Scan for the cell matching the given text and deliver its [X, Y] coordinate at center. 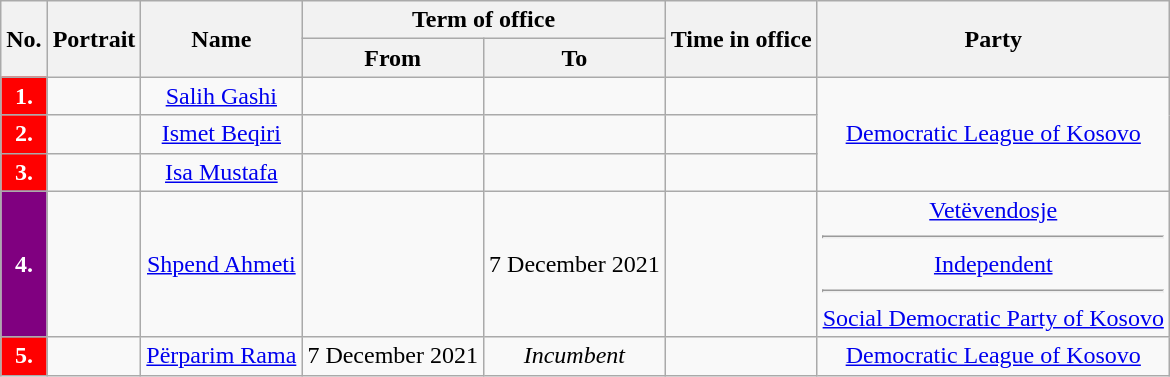
Term of office [484, 20]
5. [24, 356]
To [575, 58]
No. [24, 39]
Ismet Beqiri [222, 134]
VetëvendosjeIndependent Social Democratic Party of Kosovo [993, 264]
Name [222, 39]
4. [24, 264]
Përparim Rama [222, 356]
Shpend Ahmeti [222, 264]
From [393, 58]
1. [24, 96]
Isa Mustafa [222, 172]
Salih Gashi [222, 96]
Incumbent [575, 356]
Time in office [741, 39]
2. [24, 134]
3. [24, 172]
Party [993, 39]
Portrait [94, 39]
